Find where the given text appears and provide that cell's center as [x, y] coordinate. 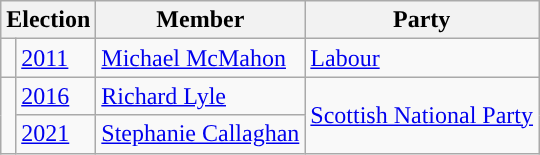
2011 [56, 58]
Scottish National Party [422, 115]
Richard Lyle [200, 96]
Stephanie Callaghan [200, 134]
Party [422, 20]
Member [200, 20]
2021 [56, 134]
Labour [422, 58]
2016 [56, 96]
Michael McMahon [200, 58]
Election [48, 20]
